Find where the given text appears and provide that cell's center as (X, Y) coordinate. 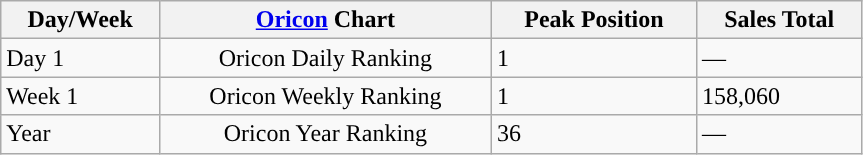
Year (80, 134)
Sales Total (780, 20)
Oricon Daily Ranking (326, 58)
Day/Week (80, 20)
Oricon Chart (326, 20)
Week 1 (80, 96)
Day 1 (80, 58)
Oricon Year Ranking (326, 134)
158,060 (780, 96)
Peak Position (594, 20)
Oricon Weekly Ranking (326, 96)
36 (594, 134)
